Scan for the cell matching the given text and deliver its (X, Y) coordinate at center. 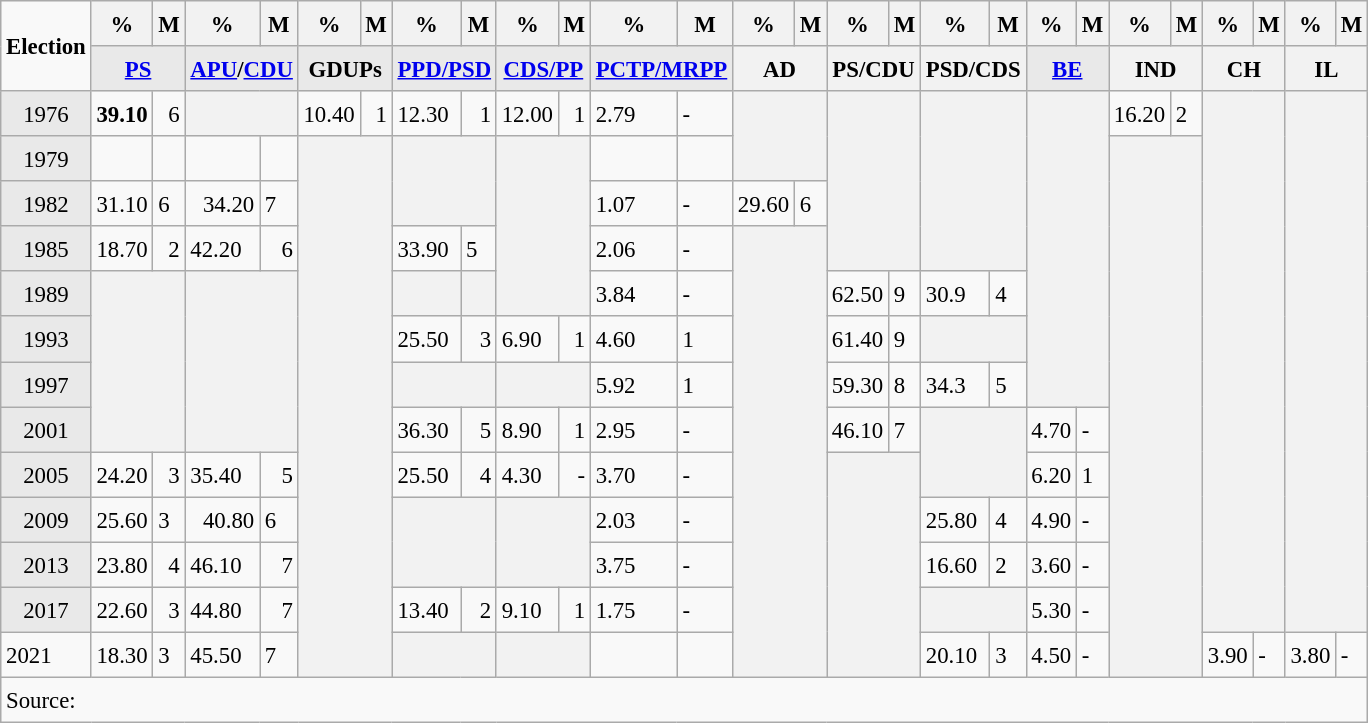
2.95 (634, 430)
2001 (46, 430)
2.06 (634, 248)
4.90 (1051, 520)
PS (138, 68)
PPD/PSD (444, 68)
2013 (46, 564)
44.80 (222, 610)
1985 (46, 248)
IL (1326, 68)
16.60 (954, 564)
1976 (46, 114)
25.80 (954, 520)
25.60 (122, 520)
4.70 (1051, 430)
29.60 (764, 204)
1979 (46, 158)
2009 (46, 520)
1982 (46, 204)
1.75 (634, 610)
5.92 (634, 384)
6.90 (527, 340)
BE (1068, 68)
3.80 (1310, 654)
3.75 (634, 564)
18.70 (122, 248)
13.40 (426, 610)
Source: (684, 700)
36.30 (426, 430)
1.07 (634, 204)
Election (46, 46)
12.30 (426, 114)
22.60 (122, 610)
3.90 (1228, 654)
8.90 (527, 430)
CH (1244, 68)
24.20 (122, 474)
IND (1156, 68)
CDS/PP (543, 68)
20.10 (954, 654)
12.00 (527, 114)
2021 (46, 654)
4.60 (634, 340)
61.40 (857, 340)
4.30 (527, 474)
1989 (46, 294)
2.03 (634, 520)
39.10 (122, 114)
2005 (46, 474)
34.20 (222, 204)
31.10 (122, 204)
3.84 (634, 294)
59.30 (857, 384)
1997 (46, 384)
3.60 (1051, 564)
33.90 (426, 248)
PSD/CDS (973, 68)
2.79 (634, 114)
45.50 (222, 654)
42.20 (222, 248)
3.70 (634, 474)
35.40 (222, 474)
4.50 (1051, 654)
2017 (46, 610)
10.40 (329, 114)
34.3 (954, 384)
PCTP/MRPP (661, 68)
APU/CDU (242, 68)
6.20 (1051, 474)
23.80 (122, 564)
8 (904, 384)
16.20 (1140, 114)
62.50 (857, 294)
40.80 (222, 520)
1993 (46, 340)
PS/CDU (873, 68)
18.30 (122, 654)
AD (780, 68)
9.10 (527, 610)
5.30 (1051, 610)
30.9 (954, 294)
GDUPs (345, 68)
